Return (x, y) of the center of cell containing provided text 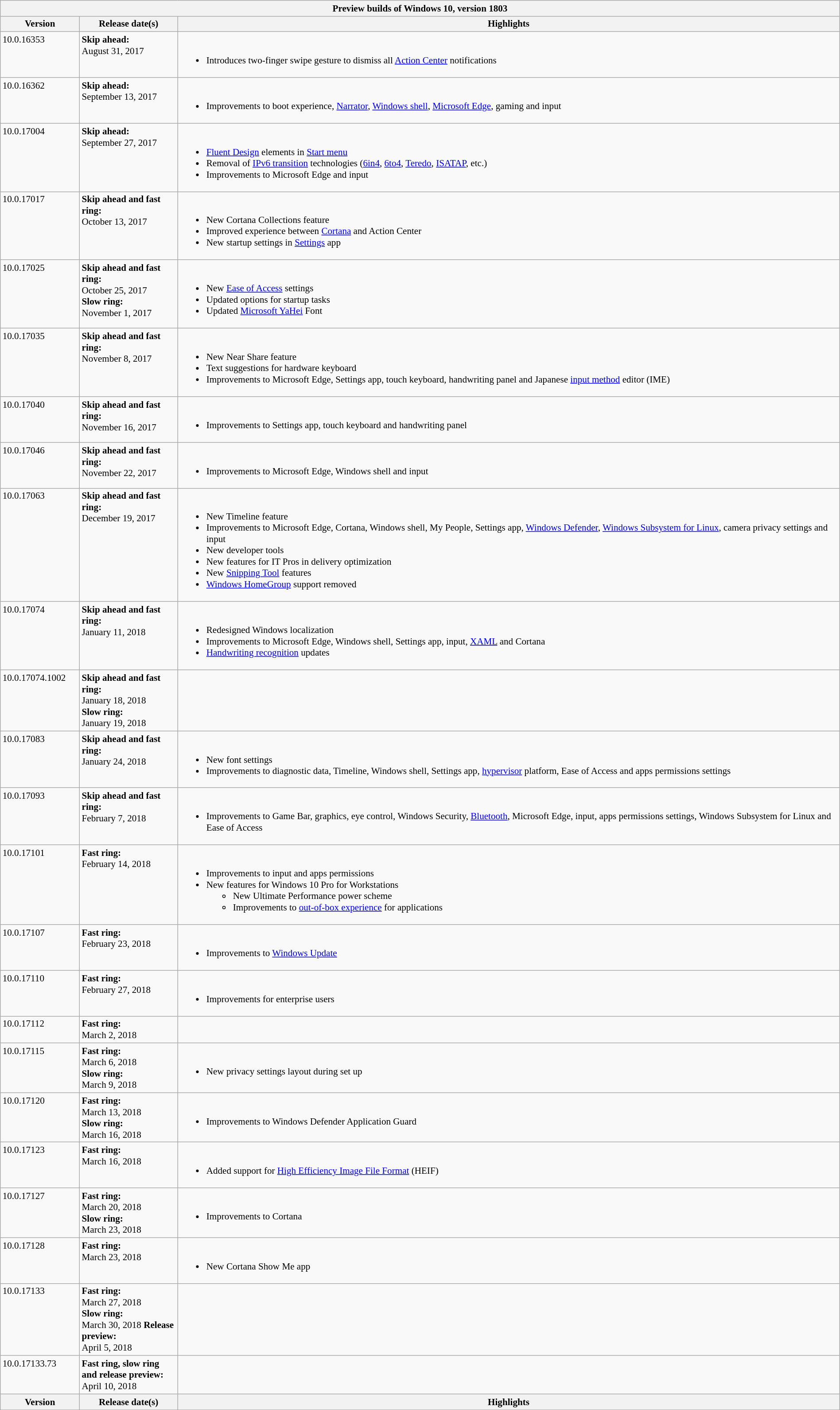
10.0.17004 (40, 157)
Fast ring:March 23, 2018 (128, 1261)
10.0.17133.73 (40, 1375)
New privacy settings layout during set up (509, 1068)
New Cortana Show Me app (509, 1261)
10.0.17101 (40, 885)
Fast ring:February 27, 2018 (128, 993)
10.0.17040 (40, 419)
10.0.17115 (40, 1068)
Skip ahead and fast ring:December 19, 2017 (128, 545)
10.0.17112 (40, 1029)
Fast ring:March 2, 2018 (128, 1029)
Fast ring:February 23, 2018 (128, 948)
Skip ahead:September 27, 2017 (128, 157)
Fast ring:March 6, 2018Slow ring:March 9, 2018 (128, 1068)
Fast ring:February 14, 2018 (128, 885)
Skip ahead and fast ring:October 25, 2017Slow ring:November 1, 2017 (128, 294)
10.0.17017 (40, 226)
Skip ahead:August 31, 2017 (128, 55)
Skip ahead:September 13, 2017 (128, 100)
Skip ahead and fast ring:October 13, 2017 (128, 226)
Fast ring:March 27, 2018Slow ring:March 30, 2018 Release preview:April 5, 2018 (128, 1319)
New Ease of Access settingsUpdated options for startup tasksUpdated Microsoft YaHei Font (509, 294)
10.0.17063 (40, 545)
10.0.17035 (40, 363)
10.0.17074.1002 (40, 700)
Improvements to boot experience, Narrator, Windows shell, Microsoft Edge, gaming and input (509, 100)
Skip ahead and fast ring:January 18, 2018Slow ring:January 19, 2018 (128, 700)
Skip ahead and fast ring:November 16, 2017 (128, 419)
Improvements for enterprise users (509, 993)
10.0.17133 (40, 1319)
Skip ahead and fast ring:November 8, 2017 (128, 363)
10.0.17128 (40, 1261)
Skip ahead and fast ring:January 11, 2018 (128, 636)
Skip ahead and fast ring:February 7, 2018 (128, 816)
10.0.17123 (40, 1165)
Improvements to Settings app, touch keyboard and handwriting panel (509, 419)
Added support for High Efficiency Image File Format (HEIF) (509, 1165)
Improvements to Windows Defender Application Guard (509, 1117)
Introduces two-finger swipe gesture to dismiss all Action Center notifications (509, 55)
10.0.17120 (40, 1117)
Fast ring:March 13, 2018Slow ring:March 16, 2018 (128, 1117)
10.0.17046 (40, 465)
10.0.17127 (40, 1213)
10.0.17083 (40, 760)
Redesigned Windows localizationImprovements to Microsoft Edge, Windows shell, Settings app, input, XAML and CortanaHandwriting recognition updates (509, 636)
Improvements to Cortana (509, 1213)
Skip ahead and fast ring:November 22, 2017 (128, 465)
10.0.16362 (40, 100)
Fast ring:March 20, 2018Slow ring:March 23, 2018 (128, 1213)
Skip ahead and fast ring:January 24, 2018 (128, 760)
New Cortana Collections featureImproved experience between Cortana and Action CenterNew startup settings in Settings app (509, 226)
10.0.17025 (40, 294)
Improvements to Windows Update (509, 948)
Fast ring:March 16, 2018 (128, 1165)
Fast ring, slow ring and release preview:April 10, 2018 (128, 1375)
Preview builds of Windows 10, version 1803 (420, 8)
10.0.17093 (40, 816)
10.0.16353 (40, 55)
10.0.17107 (40, 948)
Improvements to Microsoft Edge, Windows shell and input (509, 465)
10.0.17110 (40, 993)
10.0.17074 (40, 636)
